Return the (x, y) coordinate for the center point of the cell that contains the specified text.  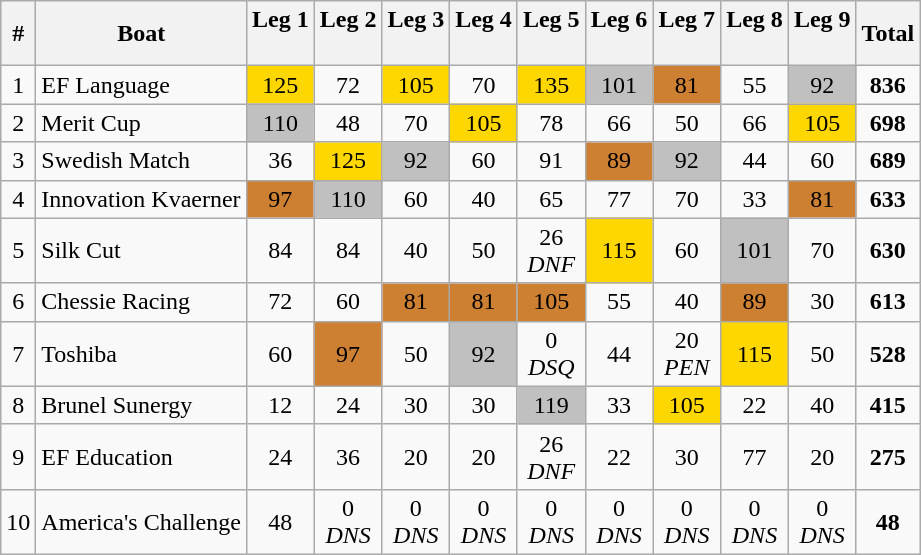
Leg 1 (280, 34)
135 (551, 85)
698 (888, 123)
Leg 4 (484, 34)
836 (888, 85)
10 (18, 522)
Boat (142, 34)
Silk Cut (142, 250)
415 (888, 405)
8 (18, 405)
Leg 2 (348, 34)
# (18, 34)
2 (18, 123)
633 (888, 199)
0DSQ (551, 354)
Leg 3 (416, 34)
Toshiba (142, 354)
9 (18, 456)
528 (888, 354)
Brunel Sunergy (142, 405)
America's Challenge (142, 522)
7 (18, 354)
EF Language (142, 85)
91 (551, 161)
119 (551, 405)
Leg 5 (551, 34)
6 (18, 302)
1 (18, 85)
613 (888, 302)
5 (18, 250)
Swedish Match (142, 161)
689 (888, 161)
4 (18, 199)
12 (280, 405)
275 (888, 456)
Leg 8 (755, 34)
65 (551, 199)
3 (18, 161)
Leg 6 (619, 34)
Merit Cup (142, 123)
78 (551, 123)
20PEN (687, 354)
Leg 9 (822, 34)
EF Education (142, 456)
Total (888, 34)
Chessie Racing (142, 302)
Innovation Kvaerner (142, 199)
630 (888, 250)
Leg 7 (687, 34)
